Capture the cell that displays the provided text and extract its (X, Y) central coordinate. 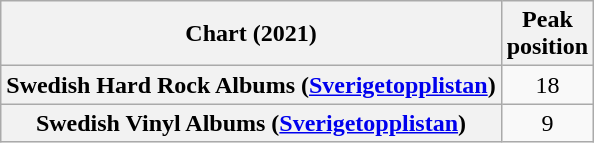
Chart (2021) (251, 34)
Swedish Vinyl Albums (Sverigetopplistan) (251, 123)
9 (547, 123)
Peakposition (547, 34)
Swedish Hard Rock Albums (Sverigetopplistan) (251, 85)
18 (547, 85)
